Detect which cell encompasses the target text, then output its [X, Y] center coordinate. 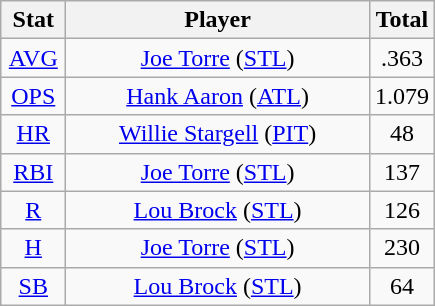
Stat [34, 20]
OPS [34, 96]
126 [402, 210]
230 [402, 248]
Willie Stargell (PIT) [218, 134]
AVG [34, 58]
Total [402, 20]
.363 [402, 58]
H [34, 248]
HR [34, 134]
48 [402, 134]
64 [402, 286]
SB [34, 286]
Player [218, 20]
Hank Aaron (ATL) [218, 96]
137 [402, 172]
R [34, 210]
1.079 [402, 96]
RBI [34, 172]
